Extract the (x, y) coordinate from the center of the cell holding the provided text.  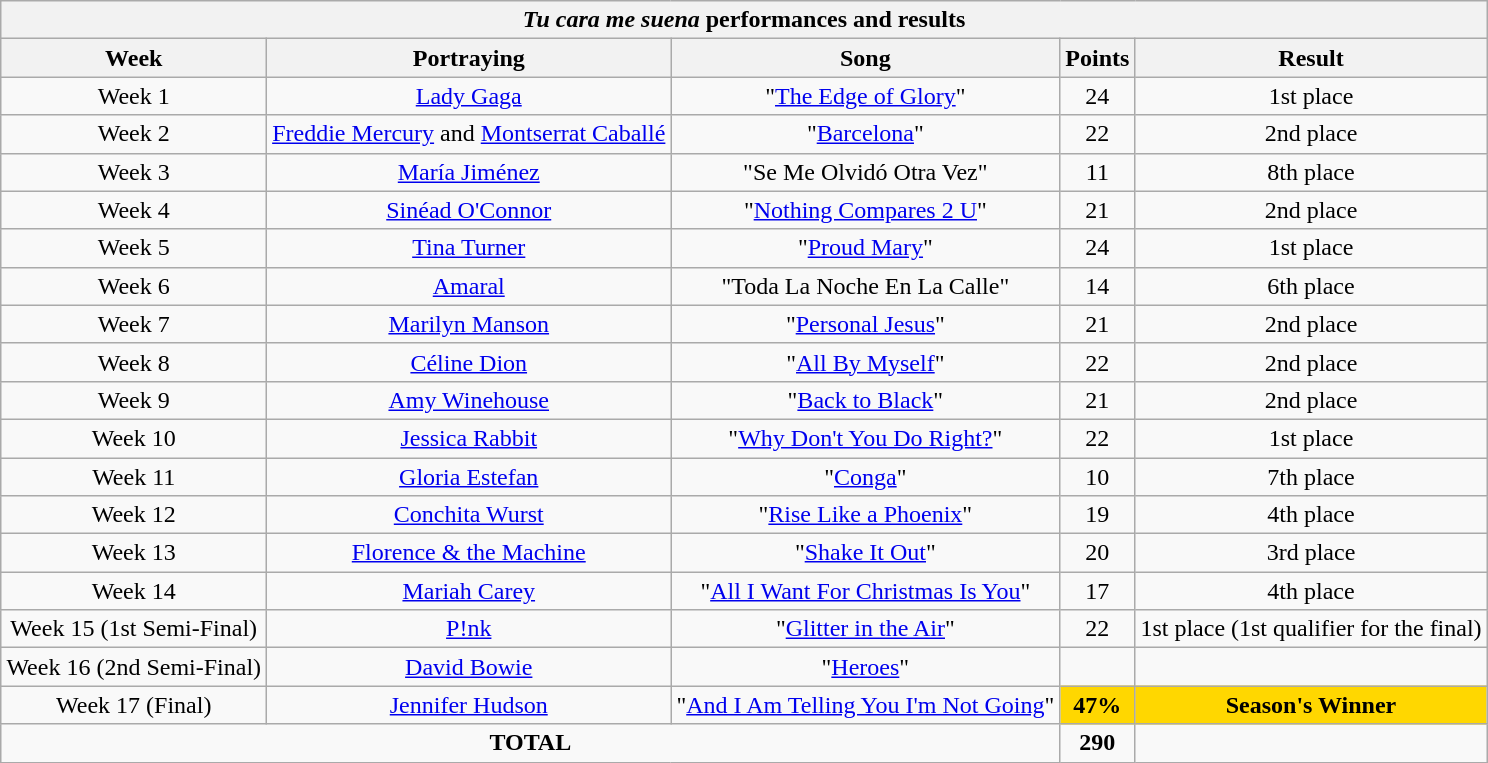
"Shake It Out" (866, 553)
Week 2 (134, 134)
Week 1 (134, 96)
"Back to Black" (866, 400)
"Nothing Compares 2 U" (866, 210)
"The Edge of Glory" (866, 96)
7th place (1311, 477)
"And I Am Telling You I'm Not Going" (866, 705)
Tina Turner (469, 248)
"Heroes" (866, 667)
19 (1098, 515)
Week 5 (134, 248)
Jessica Rabbit (469, 438)
3rd place (1311, 553)
"All By Myself" (866, 362)
Season's Winner (1311, 705)
Jennifer Hudson (469, 705)
Conchita Wurst (469, 515)
Week 10 (134, 438)
Gloria Estefan (469, 477)
Week (134, 58)
Week 17 (Final) (134, 705)
David Bowie (469, 667)
María Jiménez (469, 172)
"Se Me Olvidó Otra Vez" (866, 172)
Week 13 (134, 553)
"Toda La Noche En La Calle" (866, 286)
Week 8 (134, 362)
"Proud Mary" (866, 248)
14 (1098, 286)
11 (1098, 172)
Lady Gaga (469, 96)
Song (866, 58)
10 (1098, 477)
"Conga" (866, 477)
1st place (1st qualifier for the final) (1311, 629)
"Personal Jesus" (866, 324)
Mariah Carey (469, 591)
TOTAL (530, 743)
Céline Dion (469, 362)
Points (1098, 58)
Result (1311, 58)
"Barcelona" (866, 134)
Portraying (469, 58)
"Rise Like a Phoenix" (866, 515)
6th place (1311, 286)
Sinéad O'Connor (469, 210)
Week 9 (134, 400)
"Glitter in the Air" (866, 629)
290 (1098, 743)
Week 7 (134, 324)
Week 11 (134, 477)
17 (1098, 591)
Florence & the Machine (469, 553)
Week 12 (134, 515)
Marilyn Manson (469, 324)
Week 4 (134, 210)
Week 6 (134, 286)
20 (1098, 553)
Week 16 (2nd Semi-Final) (134, 667)
"All I Want For Christmas Is You" (866, 591)
Tu cara me suena performances and results (744, 20)
Week 3 (134, 172)
Freddie Mercury and Montserrat Caballé (469, 134)
"Why Don't You Do Right?" (866, 438)
47% (1098, 705)
Week 15 (1st Semi-Final) (134, 629)
8th place (1311, 172)
Week 14 (134, 591)
Amaral (469, 286)
P!nk (469, 629)
Amy Winehouse (469, 400)
